Pinpoint the cell where the given text exists, returning its [x, y] midpoint coordinate. 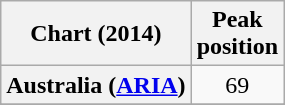
Australia (ARIA) [96, 85]
Peakposition [237, 34]
Chart (2014) [96, 34]
69 [237, 85]
